Scan for the cell matching the given text and deliver its [X, Y] coordinate at center. 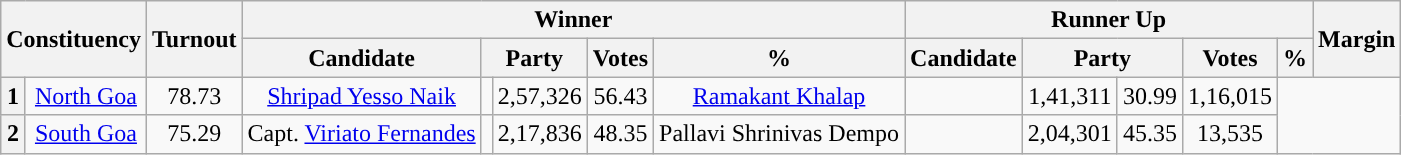
45.35 [1150, 134]
Pallavi Shrinivas Dempo [780, 134]
Winner [574, 20]
2,17,836 [540, 134]
13,535 [1230, 134]
78.73 [194, 96]
1 [14, 96]
2,57,326 [540, 96]
Shripad Yesso Naik [362, 96]
2,04,301 [1070, 134]
30.99 [1150, 96]
Constituency [74, 39]
1,16,015 [1230, 96]
2 [14, 134]
North Goa [86, 96]
South Goa [86, 134]
1,41,311 [1070, 96]
56.43 [620, 96]
48.35 [620, 134]
Turnout [194, 39]
Margin [1357, 39]
Ramakant Khalap [780, 96]
Capt. Viriato Fernandes [362, 134]
75.29 [194, 134]
Runner Up [1109, 20]
